Search for the cell housing the specified text and yield its (X, Y) center coordinate. 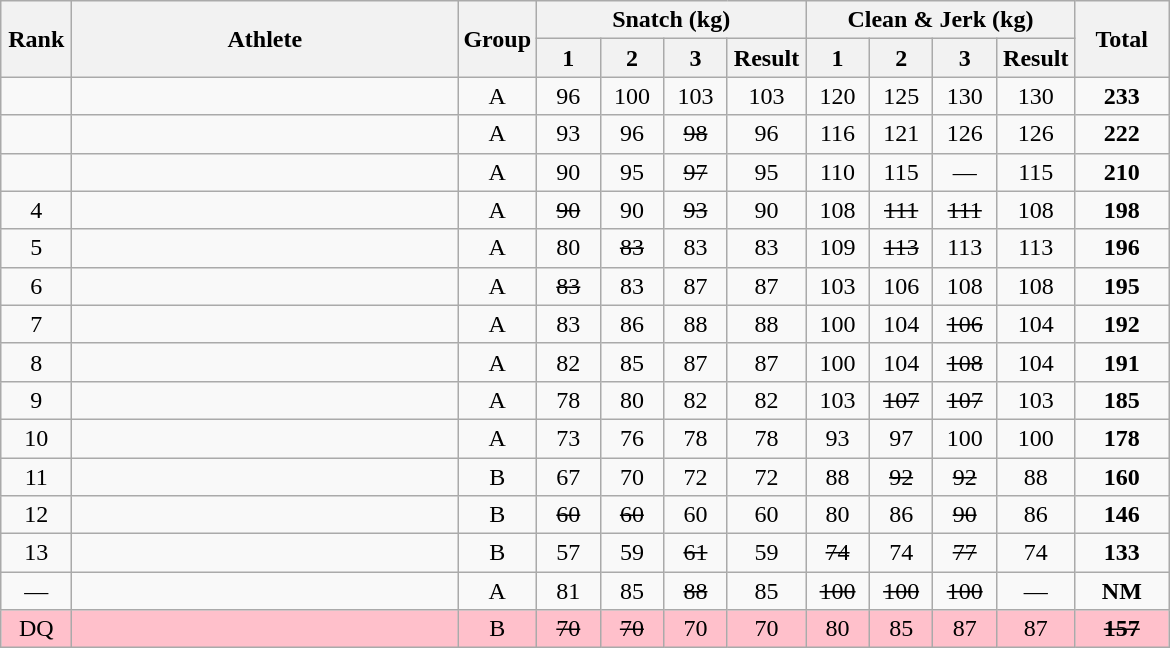
6 (36, 286)
NM (1122, 591)
Group (498, 39)
Snatch (kg) (672, 20)
196 (1122, 248)
10 (36, 438)
133 (1122, 553)
110 (838, 172)
13 (36, 553)
191 (1122, 362)
192 (1122, 324)
11 (36, 477)
DQ (36, 629)
67 (569, 477)
81 (569, 591)
160 (1122, 477)
4 (36, 210)
73 (569, 438)
8 (36, 362)
9 (36, 400)
61 (696, 553)
120 (838, 96)
5 (36, 248)
178 (1122, 438)
7 (36, 324)
146 (1122, 515)
Rank (36, 39)
195 (1122, 286)
98 (696, 134)
233 (1122, 96)
222 (1122, 134)
109 (838, 248)
77 (965, 553)
Total (1122, 39)
116 (838, 134)
157 (1122, 629)
Athlete (265, 39)
125 (901, 96)
Clean & Jerk (kg) (940, 20)
121 (901, 134)
76 (632, 438)
210 (1122, 172)
198 (1122, 210)
57 (569, 553)
12 (36, 515)
185 (1122, 400)
